Return the (X, Y) coordinate for the center point of the cell that contains the specified text.  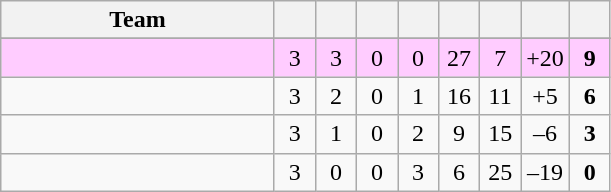
25 (500, 172)
Team (138, 20)
16 (460, 96)
–19 (546, 172)
7 (500, 58)
–6 (546, 134)
+20 (546, 58)
15 (500, 134)
11 (500, 96)
+5 (546, 96)
27 (460, 58)
